From the cell containing the given text, extract its center point as [X, Y] coordinate. 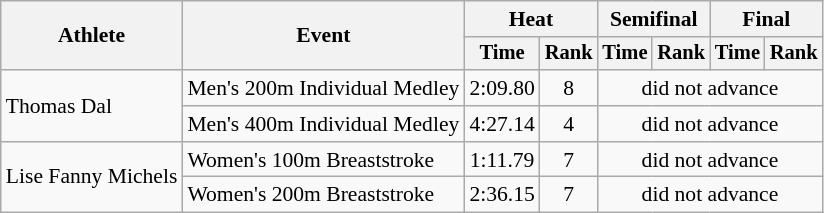
Women's 100m Breaststroke [323, 160]
Athlete [92, 36]
Event [323, 36]
Semifinal [653, 19]
Heat [530, 19]
Men's 400m Individual Medley [323, 124]
1:11.79 [502, 160]
2:36.15 [502, 195]
4:27.14 [502, 124]
Lise Fanny Michels [92, 178]
2:09.80 [502, 88]
Thomas Dal [92, 106]
Men's 200m Individual Medley [323, 88]
Final [766, 19]
Women's 200m Breaststroke [323, 195]
8 [569, 88]
4 [569, 124]
